Identify which cell holds the provided text, then report its [X, Y] central coordinate. 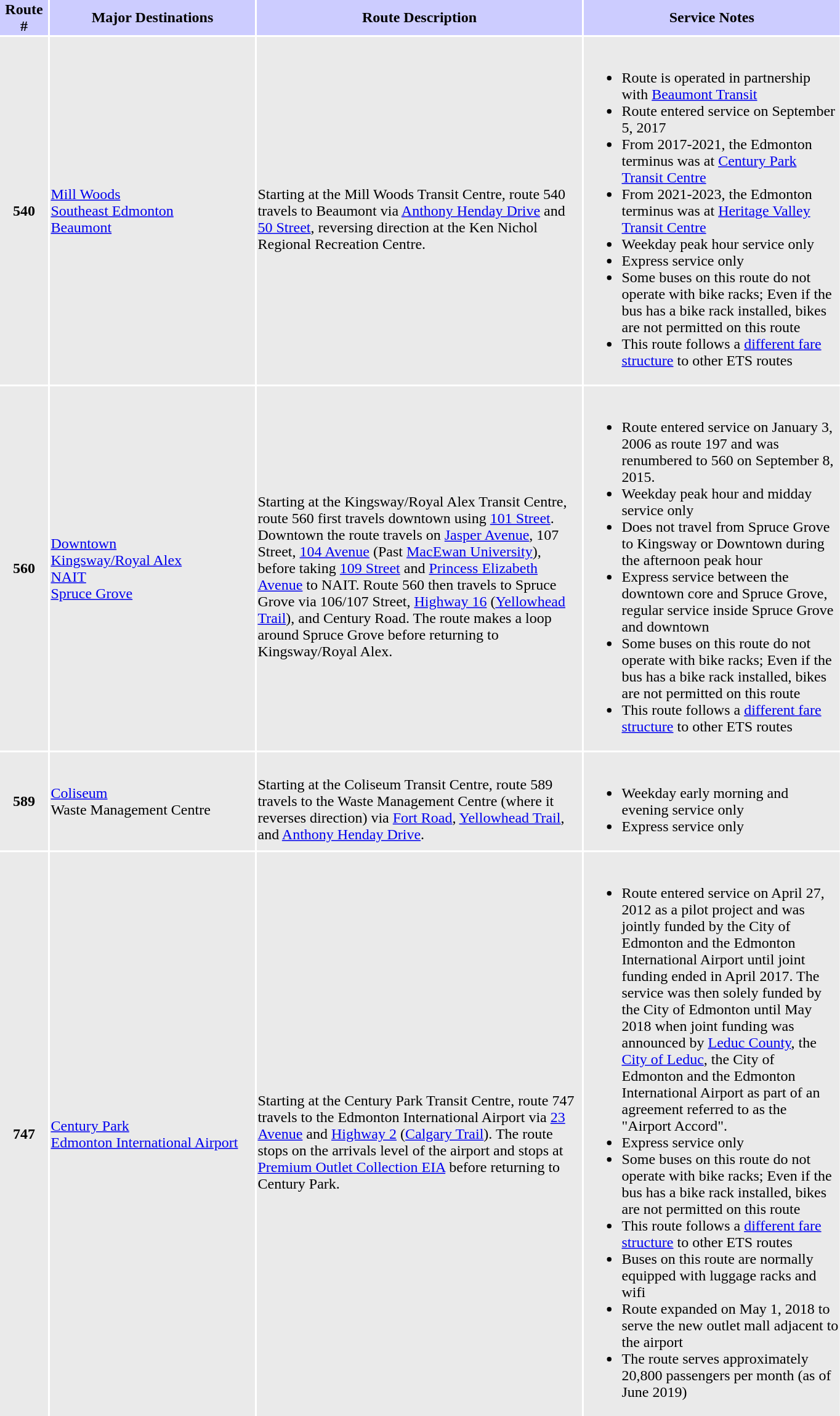
589 [24, 801]
Route Description [419, 17]
560 [24, 568]
DowntownKingsway/Royal AlexNAITSpruce Grove [153, 568]
Route # [24, 17]
540 [24, 211]
ColiseumWaste Management Centre [153, 801]
Century ParkEdmonton International Airport [153, 1134]
747 [24, 1134]
Service Notes [712, 17]
Mill WoodsSoutheast EdmontonBeaumont [153, 211]
Major Destinations [153, 17]
Weekday early morning and evening service onlyExpress service only [712, 801]
